For the text-containing cell, return its midpoint in [x, y] coordinate format. 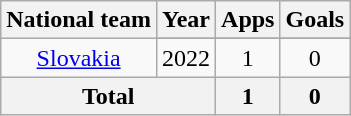
National team [79, 20]
2022 [186, 58]
Slovakia [79, 58]
Apps [248, 20]
Goals [315, 20]
Year [186, 20]
Total [108, 96]
